Return (X, Y) of the center of cell containing provided text 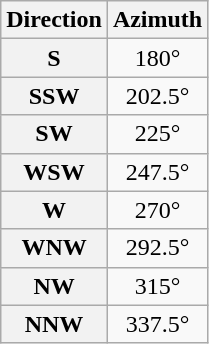
Azimuth (157, 20)
WNW (54, 248)
NW (54, 286)
337.5° (157, 324)
180° (157, 58)
292.5° (157, 248)
W (54, 210)
315° (157, 286)
SW (54, 134)
WSW (54, 172)
NNW (54, 324)
225° (157, 134)
202.5° (157, 96)
SSW (54, 96)
270° (157, 210)
S (54, 58)
Direction (54, 20)
247.5° (157, 172)
